Search for the cell housing the specified text and yield its (x, y) center coordinate. 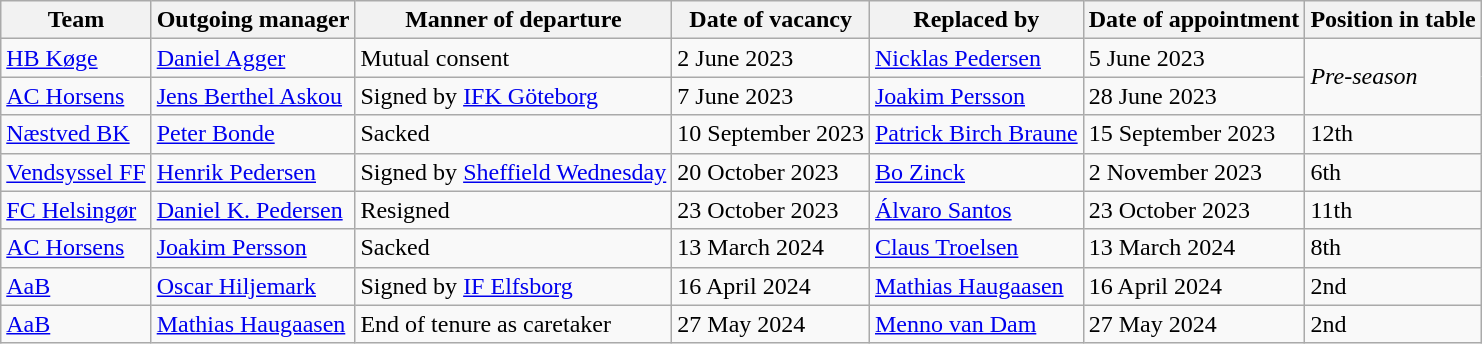
Position in table (1393, 20)
Bo Zinck (976, 172)
Daniel K. Pedersen (253, 210)
End of tenure as caretaker (514, 324)
Manner of departure (514, 20)
FC Helsingør (76, 210)
7 June 2023 (771, 96)
Resigned (514, 210)
Peter Bonde (253, 134)
2 June 2023 (771, 58)
Jens Berthel Askou (253, 96)
Signed by IF Elfsborg (514, 286)
Mutual consent (514, 58)
Henrik Pedersen (253, 172)
Álvaro Santos (976, 210)
Signed by IFK Göteborg (514, 96)
Replaced by (976, 20)
Pre-season (1393, 77)
12th (1393, 134)
20 October 2023 (771, 172)
Outgoing manager (253, 20)
2 November 2023 (1194, 172)
Næstved BK (76, 134)
Vendsyssel FF (76, 172)
10 September 2023 (771, 134)
15 September 2023 (1194, 134)
28 June 2023 (1194, 96)
Team (76, 20)
Menno van Dam (976, 324)
Signed by Sheffield Wednesday (514, 172)
11th (1393, 210)
Oscar Hiljemark (253, 286)
6th (1393, 172)
Date of vacancy (771, 20)
8th (1393, 248)
HB Køge (76, 58)
5 June 2023 (1194, 58)
Patrick Birch Braune (976, 134)
Daniel Agger (253, 58)
Claus Troelsen (976, 248)
Nicklas Pedersen (976, 58)
Date of appointment (1194, 20)
